Return the [X, Y] coordinate for the center point of the cell that contains the specified text.  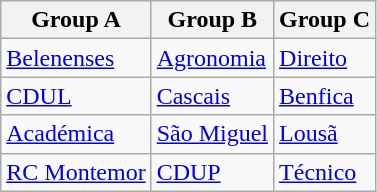
Belenenses [76, 58]
CDUL [76, 96]
RC Montemor [76, 172]
São Miguel [212, 134]
Group B [212, 20]
Cascais [212, 96]
Group A [76, 20]
Agronomia [212, 58]
Técnico [325, 172]
Group C [325, 20]
CDUP [212, 172]
Benfica [325, 96]
Direito [325, 58]
Lousã [325, 134]
Académica [76, 134]
